Return the [x, y] coordinate for the center point of the cell that contains the specified text.  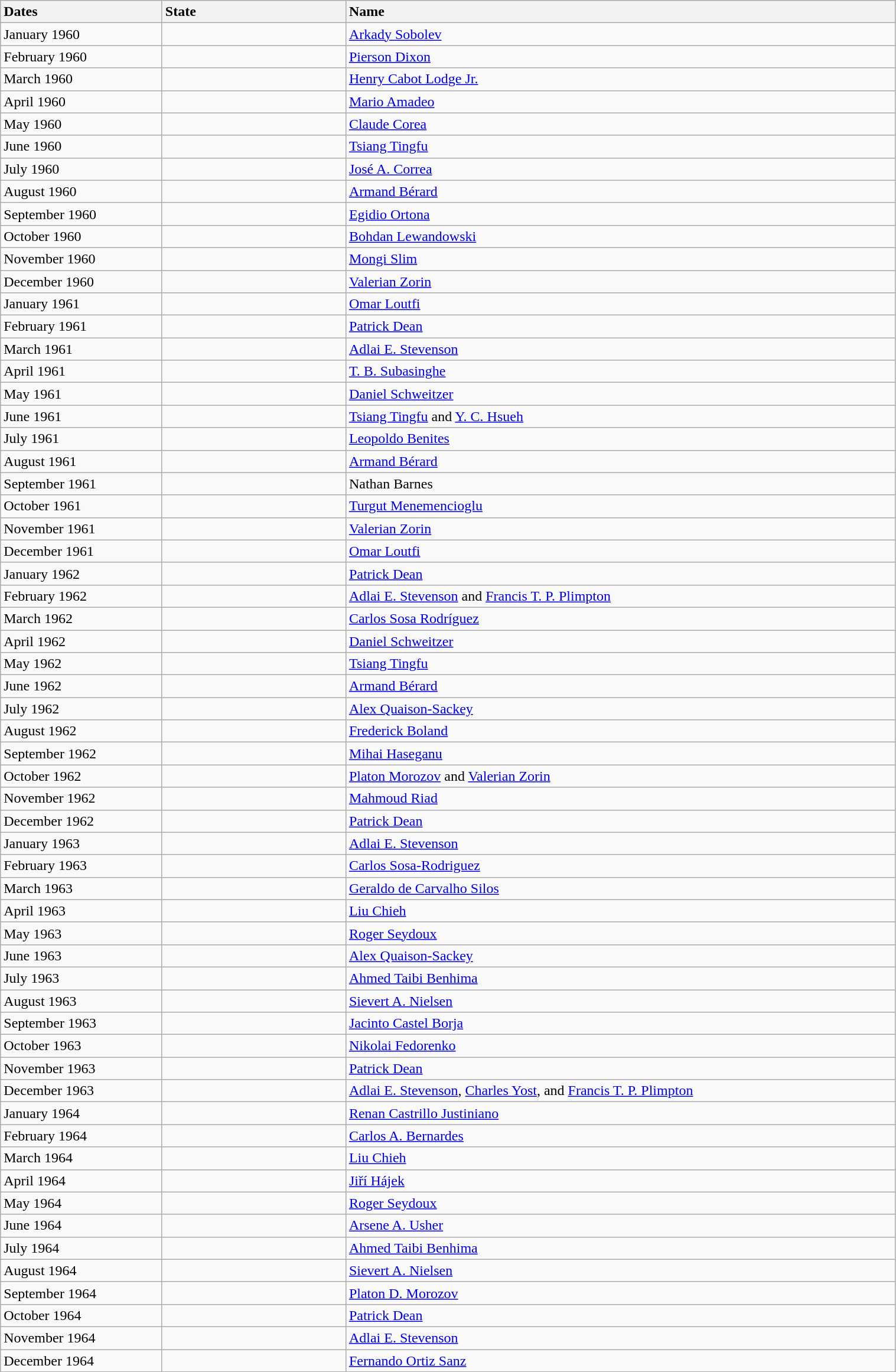
October 1962 [82, 776]
Carlos Sosa Rodríguez [620, 618]
Mongi Slim [620, 259]
May 1961 [82, 394]
Geraldo de Carvalho Silos [620, 888]
Egidio Ortona [620, 214]
December 1964 [82, 1360]
Pierson Dixon [620, 57]
February 1962 [82, 596]
Mihai Haseganu [620, 754]
September 1963 [82, 1024]
José A. Correa [620, 169]
March 1963 [82, 888]
December 1960 [82, 282]
June 1963 [82, 956]
January 1961 [82, 304]
September 1962 [82, 754]
April 1960 [82, 102]
August 1962 [82, 731]
July 1962 [82, 709]
October 1961 [82, 506]
May 1963 [82, 933]
July 1964 [82, 1248]
November 1962 [82, 799]
June 1962 [82, 686]
Jiří Hájek [620, 1181]
Claude Corea [620, 124]
Tsiang Tingfu and Y. C. Hsueh [620, 416]
March 1962 [82, 618]
Carlos A. Bernardes [620, 1136]
May 1964 [82, 1203]
Nikolai Fedorenko [620, 1046]
Renan Castrillo Justiniano [620, 1113]
February 1964 [82, 1136]
July 1963 [82, 978]
December 1962 [82, 821]
September 1964 [82, 1293]
June 1964 [82, 1226]
Nathan Barnes [620, 484]
Arkady Sobolev [620, 34]
Name [620, 12]
April 1963 [82, 911]
April 1964 [82, 1181]
July 1961 [82, 439]
February 1961 [82, 327]
August 1960 [82, 191]
Carlos Sosa-Rodriguez [620, 866]
Mahmoud Riad [620, 799]
October 1960 [82, 236]
Henry Cabot Lodge Jr. [620, 79]
September 1960 [82, 214]
November 1960 [82, 259]
Arsene A. Usher [620, 1226]
May 1962 [82, 664]
December 1963 [82, 1091]
June 1960 [82, 146]
Bohdan Lewandowski [620, 236]
T. B. Subasinghe [620, 371]
August 1961 [82, 461]
February 1963 [82, 866]
March 1961 [82, 349]
April 1961 [82, 371]
Fernando Ortiz Sanz [620, 1360]
February 1960 [82, 57]
January 1963 [82, 843]
Turgut Menemencioglu [620, 506]
September 1961 [82, 484]
November 1964 [82, 1338]
March 1960 [82, 79]
December 1961 [82, 551]
March 1964 [82, 1158]
Frederick Boland [620, 731]
November 1963 [82, 1068]
April 1962 [82, 641]
Dates [82, 12]
July 1960 [82, 169]
January 1964 [82, 1113]
January 1962 [82, 573]
August 1964 [82, 1270]
State [254, 12]
May 1960 [82, 124]
August 1963 [82, 1001]
October 1963 [82, 1046]
January 1960 [82, 34]
Mario Amadeo [620, 102]
Jacinto Castel Borja [620, 1024]
Leopoldo Benites [620, 439]
Platon Morozov and Valerian Zorin [620, 776]
Adlai E. Stevenson, Charles Yost, and Francis T. P. Plimpton [620, 1091]
October 1964 [82, 1315]
Adlai E. Stevenson and Francis T. P. Plimpton [620, 596]
June 1961 [82, 416]
Platon D. Morozov [620, 1293]
November 1961 [82, 529]
